Extract the [x, y] coordinate from the center of the cell holding the provided text.  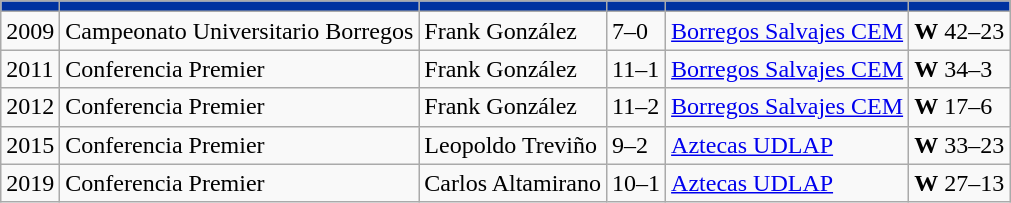
W 42–23 [960, 31]
W 33–23 [960, 145]
7–0 [636, 31]
2019 [30, 183]
W 34–3 [960, 69]
Campeonato Universitario Borregos [240, 31]
Carlos Altamirano [513, 183]
11–2 [636, 107]
W 27–13 [960, 183]
2011 [30, 69]
Leopoldo Treviño [513, 145]
10–1 [636, 183]
9–2 [636, 145]
2015 [30, 145]
2009 [30, 31]
11–1 [636, 69]
W 17–6 [960, 107]
2012 [30, 107]
